Detect which cell encompasses the target text, then output its (x, y) center coordinate. 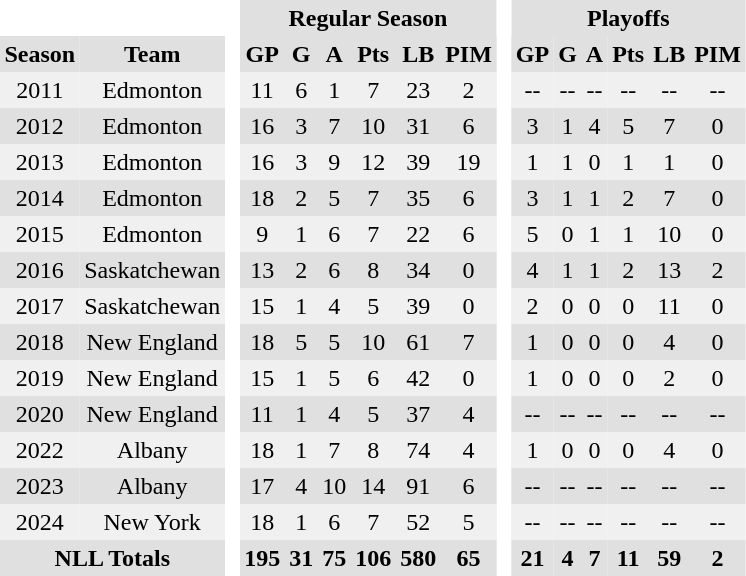
NLL Totals (112, 558)
12 (374, 162)
17 (262, 486)
106 (374, 558)
Regular Season (368, 18)
75 (334, 558)
37 (418, 414)
Season (40, 54)
2017 (40, 306)
2011 (40, 90)
21 (532, 558)
22 (418, 234)
65 (469, 558)
580 (418, 558)
2019 (40, 378)
2013 (40, 162)
2014 (40, 198)
New York (152, 522)
2023 (40, 486)
42 (418, 378)
74 (418, 450)
14 (374, 486)
Playoffs (628, 18)
2012 (40, 126)
195 (262, 558)
2018 (40, 342)
59 (670, 558)
Team (152, 54)
2024 (40, 522)
35 (418, 198)
23 (418, 90)
2022 (40, 450)
52 (418, 522)
61 (418, 342)
34 (418, 270)
2016 (40, 270)
2020 (40, 414)
19 (469, 162)
2015 (40, 234)
91 (418, 486)
